Scan for the cell matching the given text and deliver its [X, Y] coordinate at center. 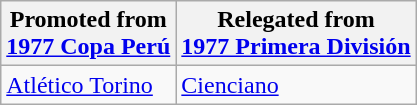
Relegated from1977 Primera División [296, 34]
Promoted from1977 Copa Perú [88, 34]
Atlético Torino [88, 85]
Cienciano [296, 85]
